Search for the cell housing the specified text and yield its [X, Y] center coordinate. 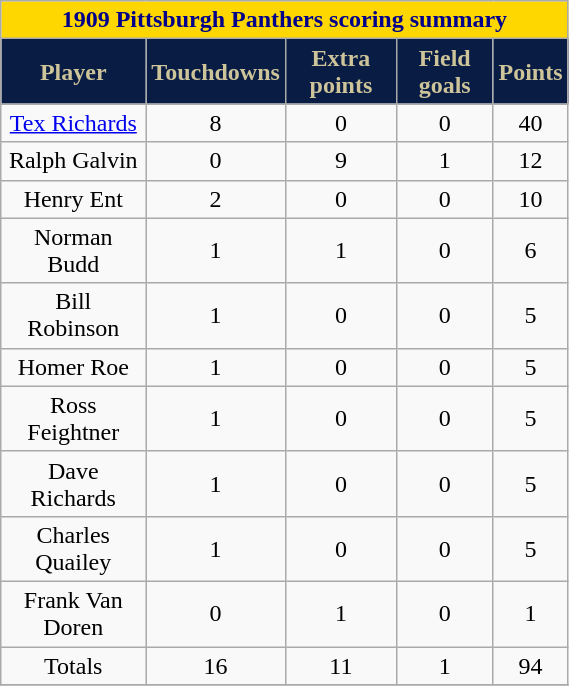
9 [340, 161]
Henry Ent [74, 199]
10 [530, 199]
16 [216, 665]
40 [530, 123]
Ralph Galvin [74, 161]
Norman Budd [74, 250]
Touchdowns [216, 72]
Bill Robinson [74, 316]
1909 Pittsburgh Panthers scoring summary [284, 20]
Points [530, 72]
Ross Feightner [74, 418]
Frank Van Doren [74, 614]
12 [530, 161]
11 [340, 665]
Dave Richards [74, 484]
Charles Quailey [74, 548]
Totals [74, 665]
94 [530, 665]
8 [216, 123]
Player [74, 72]
6 [530, 250]
Tex Richards [74, 123]
Field goals [444, 72]
Extra points [340, 72]
2 [216, 199]
Homer Roe [74, 367]
